Extract the (X, Y) coordinate from the center of the cell holding the provided text.  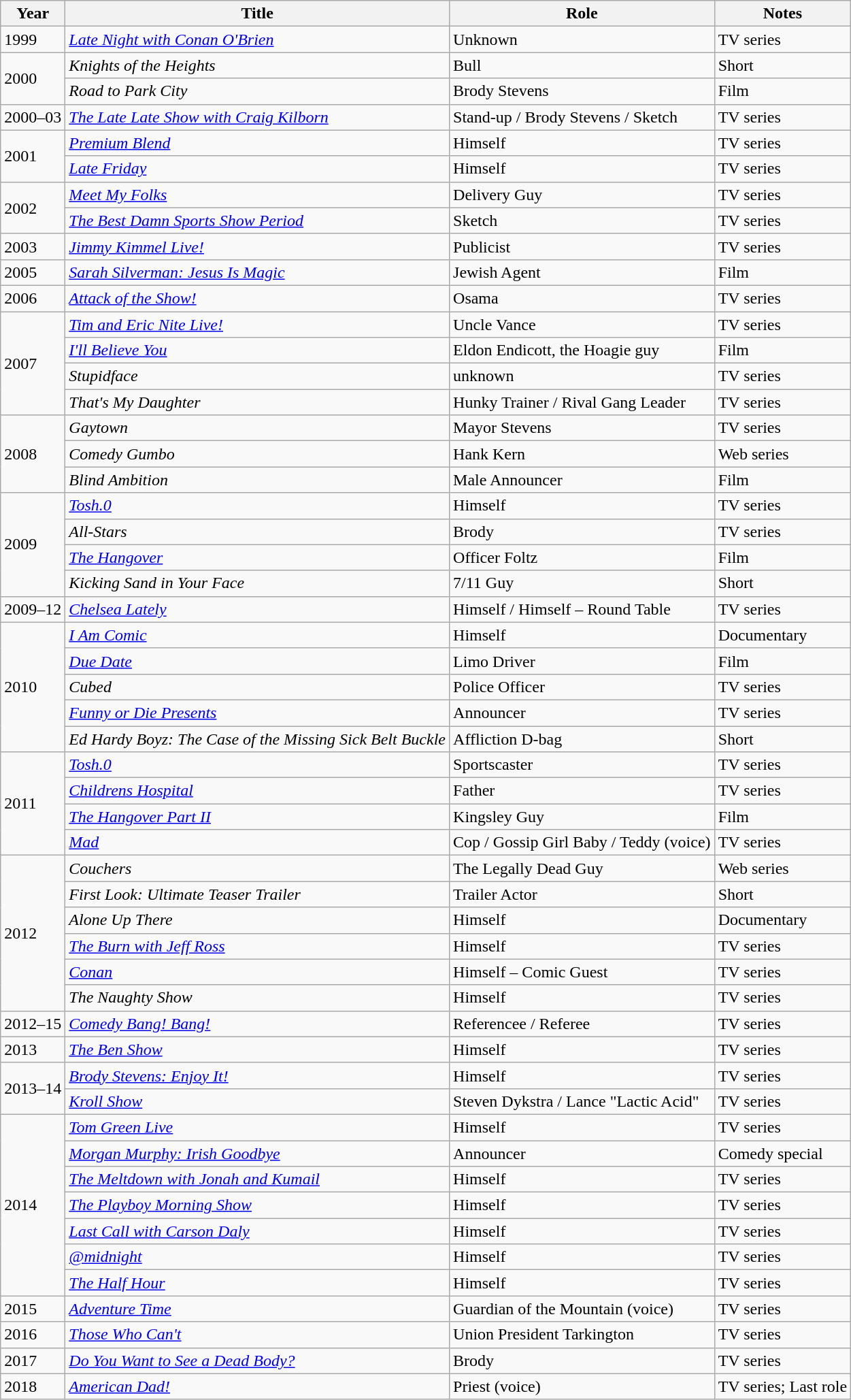
Brody Stevens (582, 91)
Adventure Time (257, 1309)
The Playboy Morning Show (257, 1205)
Stupidface (257, 376)
I'll Believe You (257, 351)
Alone Up There (257, 920)
Do You Want to See a Dead Body? (257, 1361)
Delivery Guy (582, 195)
Father (582, 791)
Cubed (257, 687)
2000–03 (33, 117)
Kingsley Guy (582, 817)
Blind Ambition (257, 480)
Hunky Trainer / Rival Gang Leader (582, 402)
Himself – Comic Guest (582, 972)
Those Who Can't (257, 1335)
The Ben Show (257, 1049)
Notes (782, 14)
Referencee / Referee (582, 1024)
Comedy Gumbo (257, 454)
Publicist (582, 246)
2005 (33, 272)
I Am Comic (257, 635)
Bull (582, 65)
Road to Park City (257, 91)
2018 (33, 1386)
Limo Driver (582, 661)
2002 (33, 208)
Title (257, 14)
unknown (582, 376)
The Half Hour (257, 1283)
Unknown (582, 39)
2003 (33, 246)
Sarah Silverman: Jesus Is Magic (257, 272)
The Hangover Part II (257, 817)
Comedy Bang! Bang! (257, 1024)
Last Call with Carson Daly (257, 1231)
2016 (33, 1335)
Premium Blend (257, 143)
That's My Daughter (257, 402)
Mad (257, 843)
Guardian of the Mountain (voice) (582, 1309)
The Best Damn Sports Show Period (257, 221)
2014 (33, 1205)
Meet My Folks (257, 195)
Male Announcer (582, 480)
Affliction D-bag (582, 738)
Tom Green Live (257, 1127)
2000 (33, 78)
2011 (33, 804)
Chelsea Lately (257, 609)
Jewish Agent (582, 272)
2012–15 (33, 1024)
Stand-up / Brody Stevens / Sketch (582, 117)
Late Night with Conan O'Brien (257, 39)
Kicking Sand in Your Face (257, 583)
Late Friday (257, 169)
Hank Kern (582, 454)
2013–14 (33, 1088)
2013 (33, 1049)
The Hangover (257, 557)
2015 (33, 1309)
Morgan Murphy: Irish Goodbye (257, 1154)
American Dad! (257, 1386)
Role (582, 14)
Year (33, 14)
2001 (33, 156)
1999 (33, 39)
Ed Hardy Boyz: The Case of the Missing Sick Belt Buckle (257, 738)
The Meltdown with Jonah and Kumail (257, 1179)
@midnight (257, 1257)
Osama (582, 298)
All-Stars (257, 532)
2010 (33, 687)
Police Officer (582, 687)
Jimmy Kimmel Live! (257, 246)
The Burn with Jeff Ross (257, 946)
TV series; Last role (782, 1386)
Sportscaster (582, 765)
Himself / Himself – Round Table (582, 609)
2009–12 (33, 609)
2007 (33, 363)
Couchers (257, 868)
Sketch (582, 221)
Comedy special (782, 1154)
Due Date (257, 661)
Cop / Gossip Girl Baby / Teddy (voice) (582, 843)
Trailer Actor (582, 894)
Attack of the Show! (257, 298)
Officer Foltz (582, 557)
2009 (33, 544)
Knights of the Heights (257, 65)
Steven Dykstra / Lance "Lactic Acid" (582, 1101)
2008 (33, 454)
Mayor Stevens (582, 428)
Brody Stevens: Enjoy It! (257, 1075)
Union President Tarkington (582, 1335)
The Late Late Show with Craig Kilborn (257, 117)
2012 (33, 933)
2017 (33, 1361)
Uncle Vance (582, 325)
First Look: Ultimate Teaser Trailer (257, 894)
Tim and Eric Nite Live! (257, 325)
2006 (33, 298)
The Legally Dead Guy (582, 868)
Eldon Endicott, the Hoagie guy (582, 351)
Priest (voice) (582, 1386)
Funny or Die Presents (257, 713)
Conan (257, 972)
Childrens Hospital (257, 791)
Gaytown (257, 428)
The Naughty Show (257, 998)
7/11 Guy (582, 583)
Kroll Show (257, 1101)
